From the cell containing the given text, extract its center point as (x, y) coordinate. 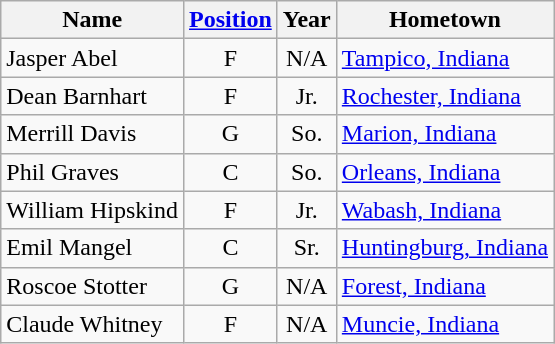
Tampico, Indiana (444, 58)
Emil Mangel (92, 248)
Dean Barnhart (92, 96)
Sr. (306, 248)
Name (92, 20)
Hometown (444, 20)
Phil Graves (92, 172)
Year (306, 20)
Wabash, Indiana (444, 210)
Roscoe Stotter (92, 286)
William Hipskind (92, 210)
Jasper Abel (92, 58)
Forest, Indiana (444, 286)
Marion, Indiana (444, 134)
Orleans, Indiana (444, 172)
Rochester, Indiana (444, 96)
Muncie, Indiana (444, 324)
Huntingburg, Indiana (444, 248)
Claude Whitney (92, 324)
Merrill Davis (92, 134)
Position (231, 20)
